Return [X, Y] of the center of cell containing provided text 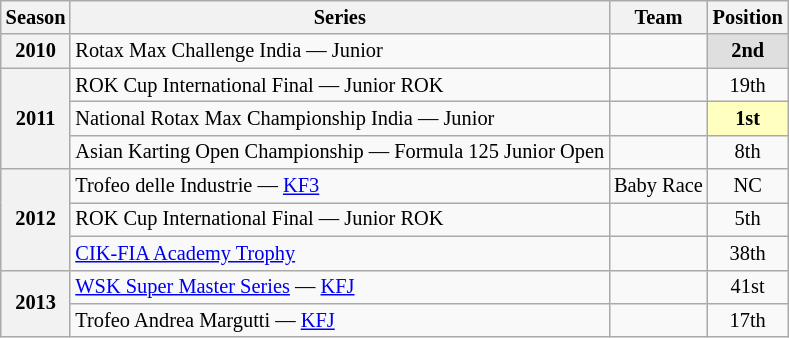
Rotax Max Challenge India — Junior [340, 51]
41st [748, 287]
2013 [36, 304]
2011 [36, 118]
2010 [36, 51]
38th [748, 253]
Series [340, 17]
National Rotax Max Championship India — Junior [340, 118]
Season [36, 17]
19th [748, 85]
Position [748, 17]
5th [748, 219]
WSK Super Master Series — KFJ [340, 287]
NC [748, 186]
Trofeo Andrea Margutti — KFJ [340, 320]
2012 [36, 220]
Trofeo delle Industrie — KF3 [340, 186]
1st [748, 118]
8th [748, 152]
Team [658, 17]
2nd [748, 51]
Baby Race [658, 186]
Asian Karting Open Championship — Formula 125 Junior Open [340, 152]
CIK-FIA Academy Trophy [340, 253]
17th [748, 320]
